Pinpoint the cell where the given text exists, returning its [X, Y] midpoint coordinate. 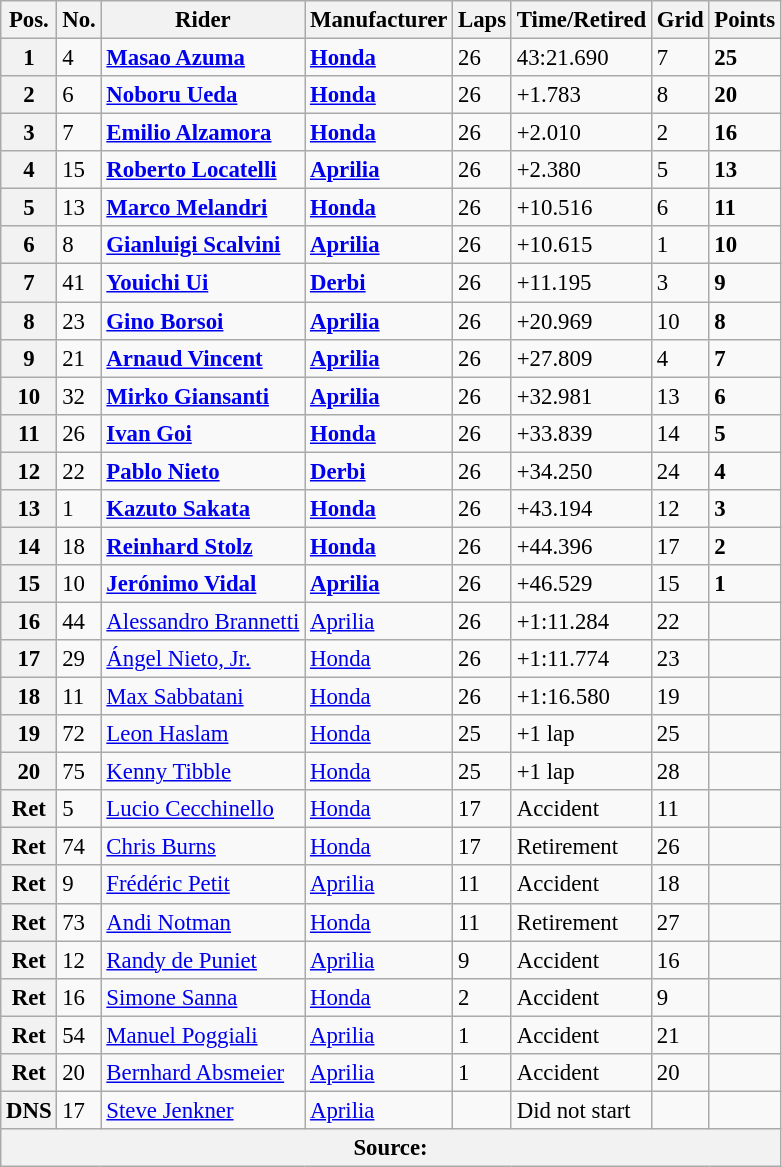
Pablo Nieto [203, 471]
+10.516 [581, 208]
Jerónimo Vidal [203, 584]
75 [79, 772]
27 [680, 922]
+2.380 [581, 170]
+11.195 [581, 283]
72 [79, 734]
Steve Jenkner [203, 1110]
Source: [391, 1148]
Manufacturer [379, 20]
Youichi Ui [203, 283]
+43.194 [581, 509]
Arnaud Vincent [203, 358]
Gianluigi Scalvini [203, 245]
Randy de Puniet [203, 960]
29 [79, 659]
Gino Borsoi [203, 321]
+33.839 [581, 433]
+44.396 [581, 546]
Simone Sanna [203, 997]
Lucio Cecchinello [203, 809]
Chris Burns [203, 847]
Frédéric Petit [203, 885]
DNS [29, 1110]
Ivan Goi [203, 433]
Max Sabbatani [203, 697]
Ángel Nieto, Jr. [203, 659]
Rider [203, 20]
+1.783 [581, 95]
+10.615 [581, 245]
Mirko Giansanti [203, 396]
Did not start [581, 1110]
Time/Retired [581, 20]
+2.010 [581, 133]
Kenny Tibble [203, 772]
+1:11.774 [581, 659]
Leon Haslam [203, 734]
+1:16.580 [581, 697]
+34.250 [581, 471]
43:21.690 [581, 58]
28 [680, 772]
Marco Melandri [203, 208]
32 [79, 396]
Kazuto Sakata [203, 509]
Noboru Ueda [203, 95]
+27.809 [581, 358]
Bernhard Absmeier [203, 1073]
74 [79, 847]
Masao Azuma [203, 58]
24 [680, 471]
Emilio Alzamora [203, 133]
Pos. [29, 20]
+32.981 [581, 396]
54 [79, 1035]
73 [79, 922]
No. [79, 20]
44 [79, 621]
+46.529 [581, 584]
Grid [680, 20]
Alessandro Brannetti [203, 621]
Manuel Poggiali [203, 1035]
Roberto Locatelli [203, 170]
Andi Notman [203, 922]
+1:11.284 [581, 621]
+20.969 [581, 321]
Reinhard Stolz [203, 546]
Points [744, 20]
Laps [482, 20]
41 [79, 283]
